Return the [x, y] coordinate for the center point of the cell that contains the specified text.  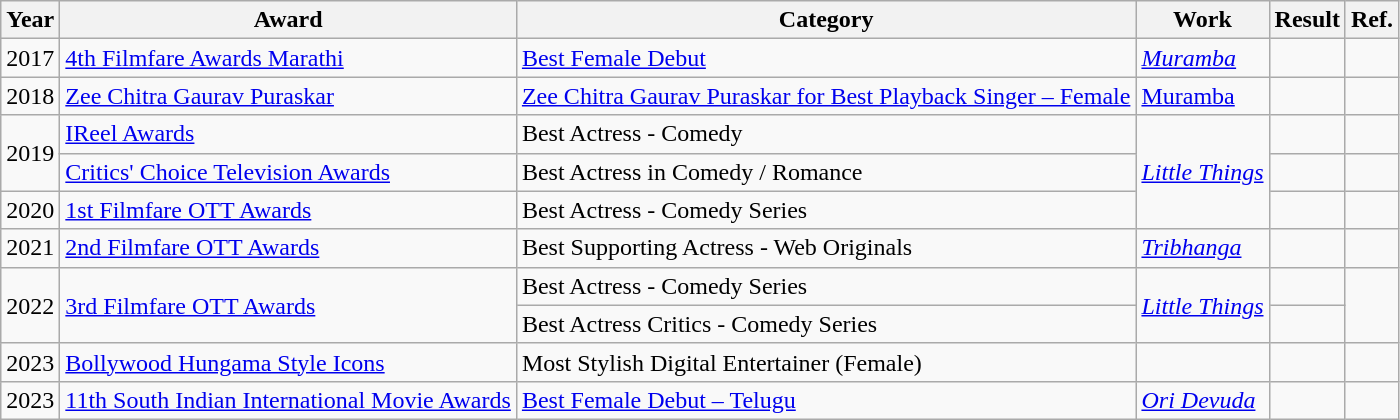
Result [1307, 20]
2021 [30, 248]
Best Female Debut [826, 58]
2nd Filmfare OTT Awards [288, 248]
Best Actress in Comedy / Romance [826, 172]
2019 [30, 153]
1st Filmfare OTT Awards [288, 210]
IReel Awards [288, 134]
4th Filmfare Awards Marathi [288, 58]
Bollywood Hungama Style Icons [288, 362]
Best Actress - Comedy [826, 134]
11th South Indian International Movie Awards [288, 400]
2018 [30, 96]
Tribhanga [1202, 248]
Work [1202, 20]
2020 [30, 210]
Best Supporting Actress - Web Originals [826, 248]
Most Stylish Digital Entertainer (Female) [826, 362]
Year [30, 20]
Zee Chitra Gaurav Puraskar for Best Playback Singer – Female [826, 96]
Ori Devuda [1202, 400]
Best Female Debut – Telugu [826, 400]
Critics' Choice Television Awards [288, 172]
3rd Filmfare OTT Awards [288, 305]
2022 [30, 305]
Award [288, 20]
Zee Chitra Gaurav Puraskar [288, 96]
Category [826, 20]
Ref. [1372, 20]
Best Actress Critics - Comedy Series [826, 324]
2017 [30, 58]
